Determine the [X, Y] coordinate at the center of the cell enclosing the given text.  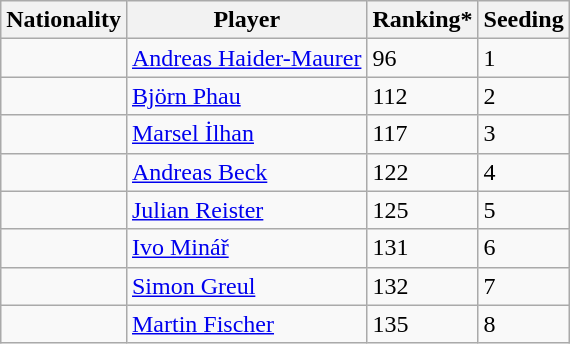
Ivo Minář [246, 248]
4 [524, 172]
122 [422, 172]
125 [422, 210]
1 [524, 58]
Björn Phau [246, 96]
Ranking* [422, 20]
6 [524, 248]
132 [422, 286]
7 [524, 286]
3 [524, 134]
Seeding [524, 20]
131 [422, 248]
96 [422, 58]
Simon Greul [246, 286]
2 [524, 96]
Player [246, 20]
117 [422, 134]
Andreas Haider-Maurer [246, 58]
Marsel İlhan [246, 134]
8 [524, 324]
5 [524, 210]
Nationality [64, 20]
135 [422, 324]
Julian Reister [246, 210]
112 [422, 96]
Martin Fischer [246, 324]
Andreas Beck [246, 172]
